From the cell containing the given text, extract its center point as [x, y] coordinate. 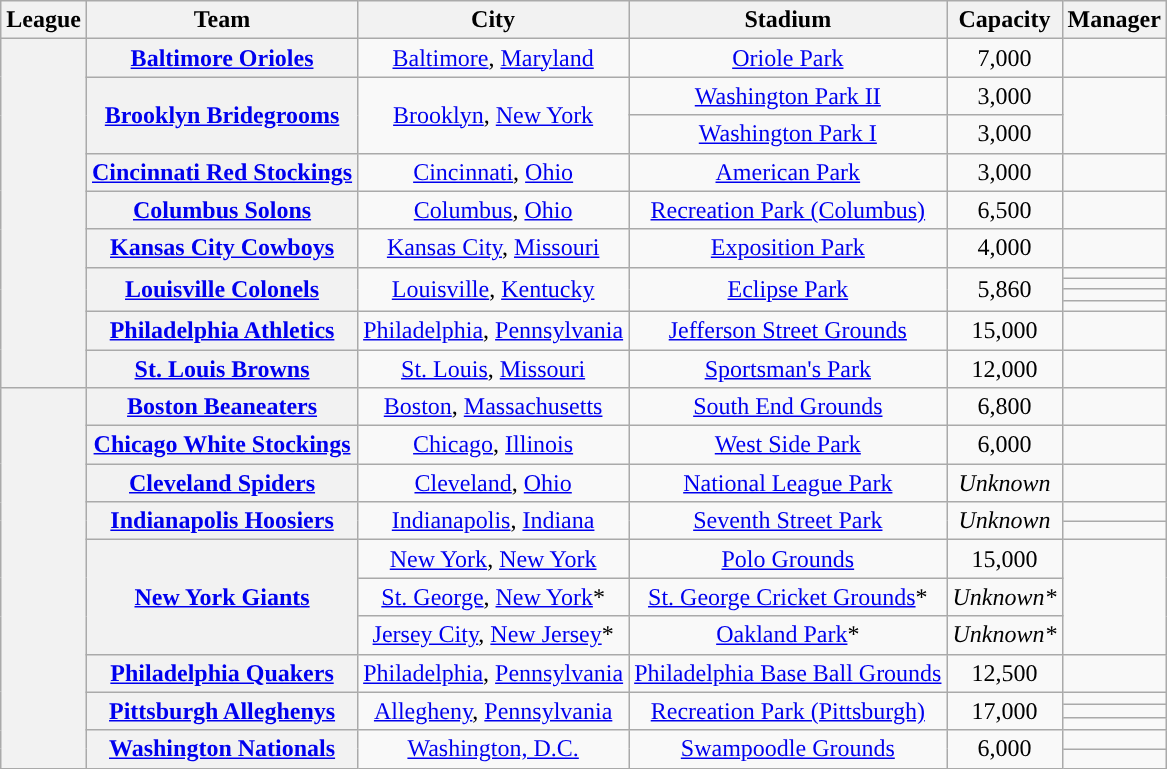
Jefferson Street Grounds [788, 330]
South End Grounds [788, 407]
Cincinnati Red Stockings [222, 172]
City [494, 20]
Boston, Massachusetts [494, 407]
6,500 [1004, 210]
Recreation Park (Pittsburgh) [788, 711]
Team [222, 20]
Exposition Park [788, 248]
Louisville Colonels [222, 289]
Cincinnati, Ohio [494, 172]
Philadelphia Base Ball Grounds [788, 673]
Brooklyn, New York [494, 115]
Manager [1114, 20]
Seventh Street Park [788, 521]
Washington Park I [788, 134]
Washington Nationals [222, 749]
Oakland Park* [788, 635]
West Side Park [788, 445]
Jersey City, New Jersey* [494, 635]
St. Louis Browns [222, 369]
Pittsburgh Alleghenys [222, 711]
Recreation Park (Columbus) [788, 210]
New York, New York [494, 559]
Columbus, Ohio [494, 210]
Washington Park II [788, 96]
12,000 [1004, 369]
Indianapolis, Indiana [494, 521]
12,500 [1004, 673]
5,860 [1004, 289]
4,000 [1004, 248]
Columbus Solons [222, 210]
Baltimore, Maryland [494, 58]
New York Giants [222, 597]
Swampoodle Grounds [788, 749]
17,000 [1004, 711]
Boston Beaneaters [222, 407]
National League Park [788, 483]
Allegheny, Pennsylvania [494, 711]
Brooklyn Bridegrooms [222, 115]
Oriole Park [788, 58]
Chicago White Stockings [222, 445]
Polo Grounds [788, 559]
Sportsman's Park [788, 369]
Chicago, Illinois [494, 445]
Baltimore Orioles [222, 58]
7,000 [1004, 58]
Kansas City Cowboys [222, 248]
League [44, 20]
Louisville, Kentucky [494, 289]
Capacity [1004, 20]
St. Louis, Missouri [494, 369]
Indianapolis Hoosiers [222, 521]
Cleveland, Ohio [494, 483]
Cleveland Spiders [222, 483]
Washington, D.C. [494, 749]
Stadium [788, 20]
Eclipse Park [788, 289]
St. George Cricket Grounds* [788, 597]
Philadelphia Quakers [222, 673]
Philadelphia Athletics [222, 330]
Kansas City, Missouri [494, 248]
St. George, New York* [494, 597]
6,800 [1004, 407]
American Park [788, 172]
